Locate the cell with the specified text and output its (X, Y) center coordinate. 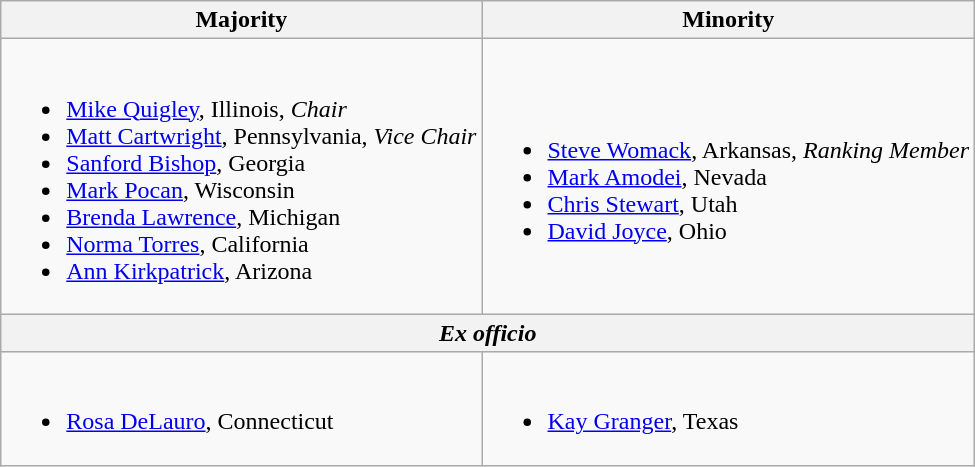
Kay Granger, Texas (728, 408)
Steve Womack, Arkansas, Ranking MemberMark Amodei, NevadaChris Stewart, UtahDavid Joyce, Ohio (728, 176)
Rosa DeLauro, Connecticut (242, 408)
Minority (728, 20)
Ex officio (488, 333)
Majority (242, 20)
